Scan for the cell matching the given text and deliver its (X, Y) coordinate at center. 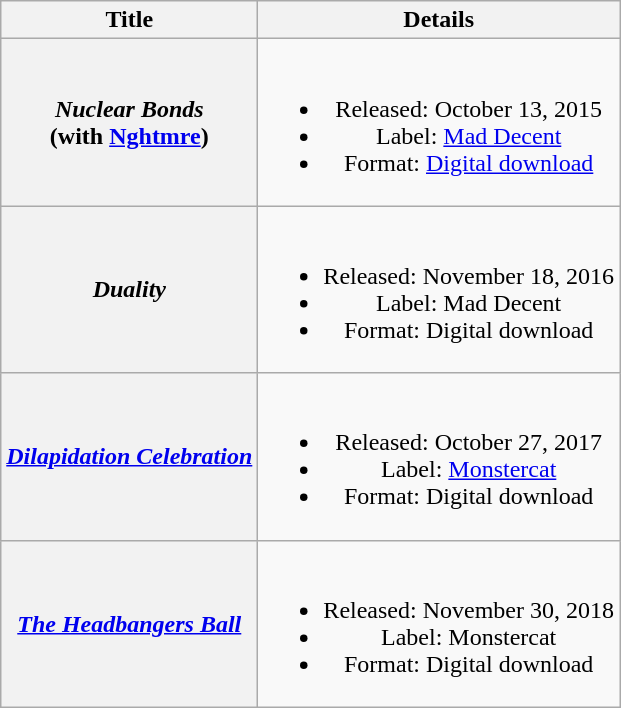
Title (130, 20)
Released: October 27, 2017Label: MonstercatFormat: Digital download (439, 456)
Released: November 30, 2018Label: MonstercatFormat: Digital download (439, 624)
Released: October 13, 2015Label: Mad DecentFormat: Digital download (439, 122)
The Headbangers Ball (130, 624)
Duality (130, 290)
Nuclear Bonds(with Nghtmre) (130, 122)
Dilapidation Celebration (130, 456)
Details (439, 20)
Released: November 18, 2016Label: Mad DecentFormat: Digital download (439, 290)
